Determine the (X, Y) coordinate at the center of the cell enclosing the given text.  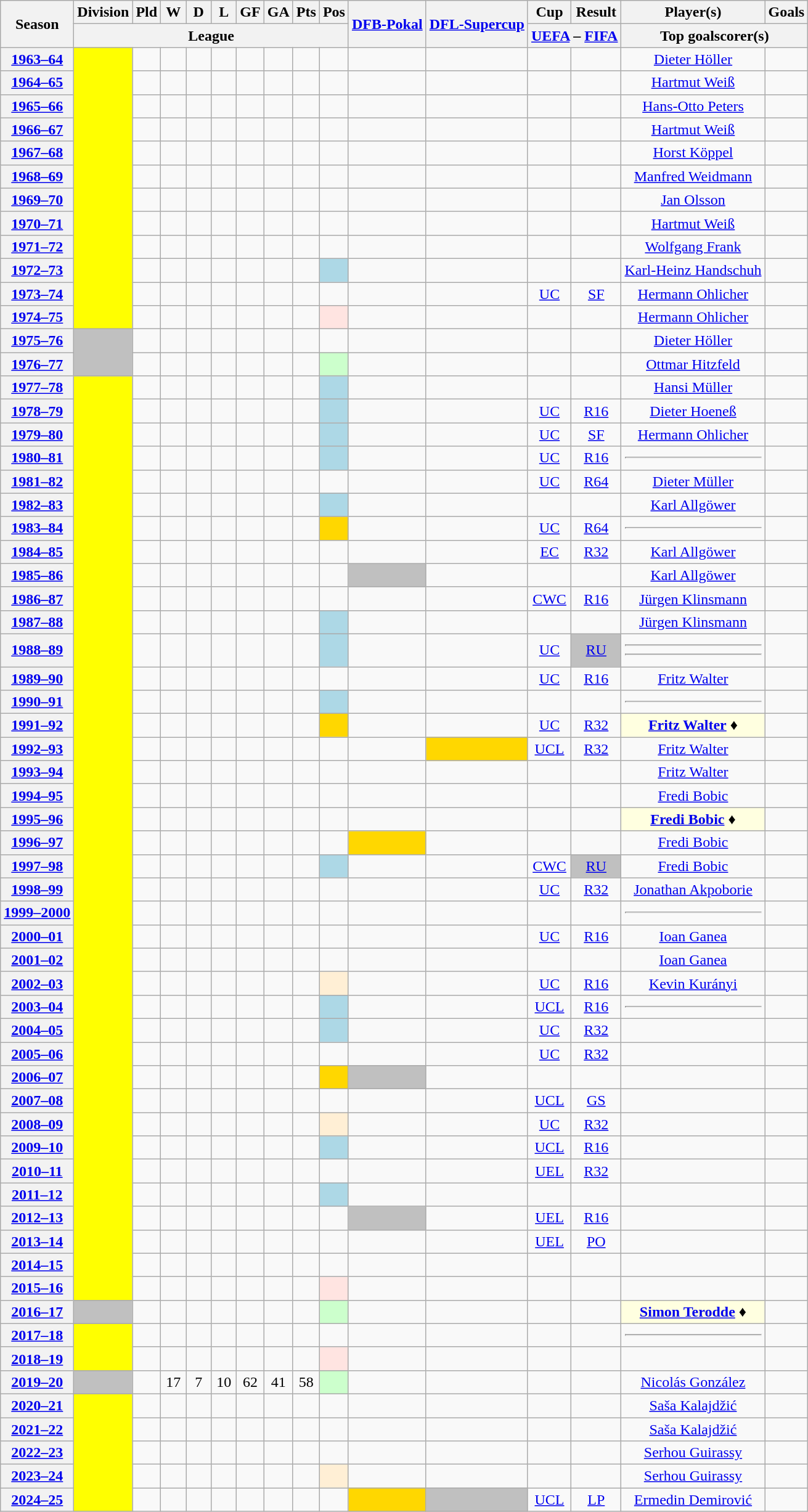
PO (597, 1241)
Dieter Müller (693, 481)
Dieter Hoeneß (693, 411)
1973–74 (37, 294)
Manfred Weidmann (693, 176)
1971–72 (37, 247)
Cup (549, 12)
1965–66 (37, 106)
Ottmar Hitzfeld (693, 364)
Pld (147, 12)
2019–20 (37, 1382)
1969–70 (37, 200)
2023–24 (37, 1476)
1968–69 (37, 176)
Pts (306, 12)
1996–97 (37, 843)
2021–22 (37, 1429)
Division (104, 12)
Simon Terodde ♦ (693, 1312)
2006–07 (37, 1077)
2024–25 (37, 1500)
2005–06 (37, 1053)
2014–15 (37, 1265)
2010–11 (37, 1171)
1994–95 (37, 796)
2009–10 (37, 1148)
Fritz Walter ♦ (693, 725)
2012–13 (37, 1218)
1975–76 (37, 341)
1983–84 (37, 528)
2015–16 (37, 1288)
Player(s) (693, 12)
1987–88 (37, 622)
1981–82 (37, 481)
2004–05 (37, 1030)
Season (37, 24)
1980–81 (37, 458)
Horst Köppel (693, 153)
1986–87 (37, 599)
1989–90 (37, 679)
1966–67 (37, 129)
2007–08 (37, 1101)
7 (198, 1382)
Top goalscorer(s) (715, 36)
UEFA – FIFA (574, 36)
Jan Olsson (693, 200)
1999–2000 (37, 913)
D (198, 12)
Hans-Otto Peters (693, 106)
62 (250, 1382)
2002–03 (37, 983)
10 (224, 1382)
2011–12 (37, 1195)
1976–77 (37, 364)
1963–64 (37, 59)
Kevin Kurányi (693, 983)
1993–94 (37, 772)
DFL-Supercup (477, 24)
2020–21 (37, 1405)
1982–83 (37, 505)
1977–78 (37, 388)
1997–98 (37, 866)
GF (250, 12)
41 (279, 1382)
2022–23 (37, 1453)
LP (597, 1500)
Result (597, 12)
1990–91 (37, 702)
1992–93 (37, 749)
2001–02 (37, 960)
1967–68 (37, 153)
1984–85 (37, 552)
DFB-Pokal (387, 24)
1988–89 (37, 650)
2008–09 (37, 1124)
EC (549, 552)
1978–79 (37, 411)
2016–17 (37, 1312)
1995–96 (37, 819)
1972–73 (37, 270)
2003–04 (37, 1007)
2000–01 (37, 936)
2018–19 (37, 1359)
17 (174, 1382)
Hansi Müller (693, 388)
1974–75 (37, 317)
GA (279, 12)
Nicolás González (693, 1382)
1970–71 (37, 223)
1998–99 (37, 889)
League (211, 36)
58 (306, 1382)
Karl-Heinz Handschuh (693, 270)
Ermedin Demirović (693, 1500)
2013–14 (37, 1241)
Jonathan Akpoborie (693, 889)
Goals (786, 12)
W (174, 12)
1964–65 (37, 83)
GS (597, 1101)
Pos (334, 12)
Fredi Bobic ♦ (693, 819)
1985–86 (37, 575)
L (224, 12)
Wolfgang Frank (693, 247)
1979–80 (37, 435)
1991–92 (37, 725)
2017–18 (37, 1335)
